For the text-containing cell, return its midpoint in (x, y) coordinate format. 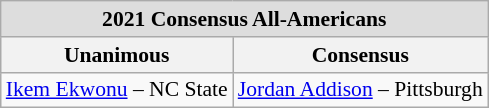
Jordan Addison – Pittsburgh (360, 90)
Unanimous (117, 55)
2021 Consensus All-Americans (244, 19)
Ikem Ekwonu – NC State (117, 90)
Consensus (360, 55)
